Detect which cell encompasses the target text, then output its [X, Y] center coordinate. 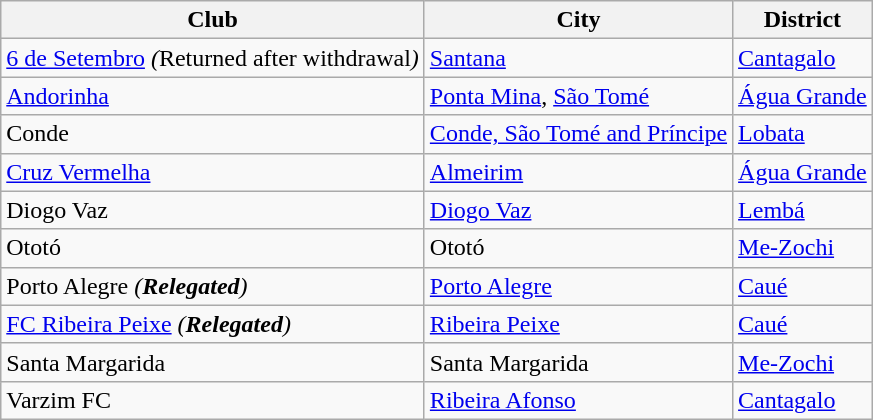
City [578, 20]
Conde [213, 134]
Ponta Mina, São Tomé [578, 96]
6 de Setembro (Returned after withdrawal) [213, 58]
Ribeira Afonso [578, 400]
Cruz Vermelha [213, 172]
Conde, São Tomé and Príncipe [578, 134]
Andorinha [213, 96]
Almeirim [578, 172]
Santana [578, 58]
Club [213, 20]
Varzim FC [213, 400]
FC Ribeira Peixe (Relegated) [213, 324]
Lembá [803, 210]
Porto Alegre [578, 286]
Lobata [803, 134]
District [803, 20]
Ribeira Peixe [578, 324]
Porto Alegre (Relegated) [213, 286]
